Locate the cell with the specified text and output its (X, Y) center coordinate. 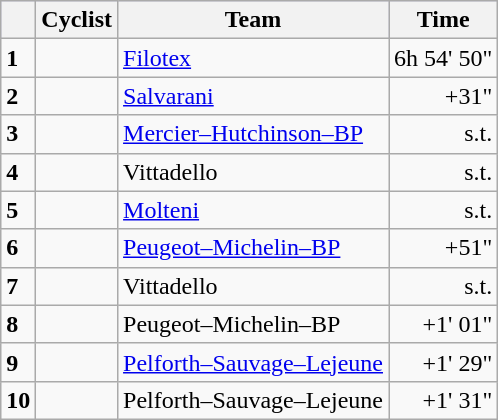
+1' 29" (444, 362)
Salvarani (254, 96)
+1' 01" (444, 324)
Molteni (254, 210)
+1' 31" (444, 400)
3 (18, 134)
2 (18, 96)
Filotex (254, 58)
9 (18, 362)
6h 54' 50" (444, 58)
+51" (444, 248)
7 (18, 286)
6 (18, 248)
+31" (444, 96)
1 (18, 58)
Team (254, 20)
4 (18, 172)
Cyclist (77, 20)
5 (18, 210)
Mercier–Hutchinson–BP (254, 134)
10 (18, 400)
8 (18, 324)
Time (444, 20)
